Pinpoint the cell where the given text exists, returning its (x, y) midpoint coordinate. 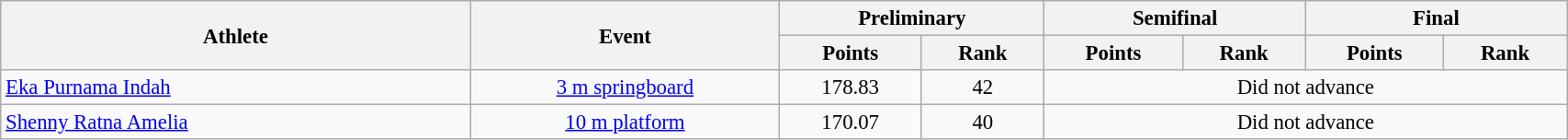
Athlete (235, 35)
40 (983, 122)
42 (983, 87)
3 m springboard (625, 87)
10 m platform (625, 122)
Shenny Ratna Amelia (235, 122)
Semifinal (1175, 18)
Eka Purnama Indah (235, 87)
170.07 (851, 122)
Final (1436, 18)
Preliminary (912, 18)
178.83 (851, 87)
Event (625, 35)
